Detect which cell encompasses the target text, then output its [x, y] center coordinate. 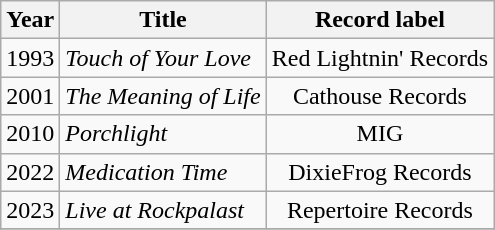
DixieFrog Records [380, 172]
2023 [30, 210]
Red Lightnin' Records [380, 58]
Title [163, 20]
The Meaning of Life [163, 96]
2010 [30, 134]
MIG [380, 134]
Porchlight [163, 134]
Touch of Your Love [163, 58]
1993 [30, 58]
Year [30, 20]
2001 [30, 96]
2022 [30, 172]
Cathouse Records [380, 96]
Live at Rockpalast [163, 210]
Medication Time [163, 172]
Record label [380, 20]
Repertoire Records [380, 210]
